From the cell containing the given text, extract its center point as [X, Y] coordinate. 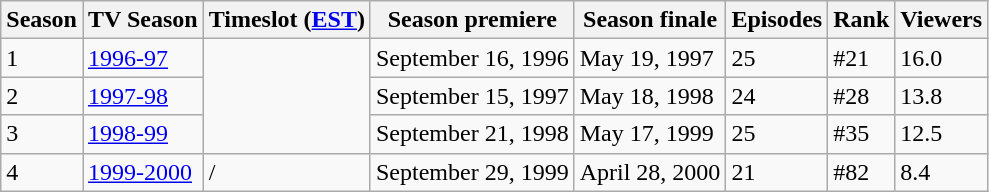
May 18, 1998 [650, 96]
April 28, 2000 [650, 172]
13.8 [942, 96]
16.0 [942, 58]
#82 [862, 172]
24 [777, 96]
September 29, 1999 [472, 172]
Viewers [942, 20]
3 [42, 134]
1999-2000 [142, 172]
Season premiere [472, 20]
September 15, 1997 [472, 96]
1 [42, 58]
1998-99 [142, 134]
May 17, 1999 [650, 134]
21 [777, 172]
#21 [862, 58]
#28 [862, 96]
Season finale [650, 20]
4 [42, 172]
Episodes [777, 20]
2 [42, 96]
TV Season [142, 20]
#35 [862, 134]
1996-97 [142, 58]
12.5 [942, 134]
September 21, 1998 [472, 134]
/ [286, 172]
September 16, 1996 [472, 58]
1997-98 [142, 96]
8.4 [942, 172]
May 19, 1997 [650, 58]
Timeslot (EST) [286, 20]
Rank [862, 20]
Season [42, 20]
